Locate the cell with the specified text and output its (X, Y) center coordinate. 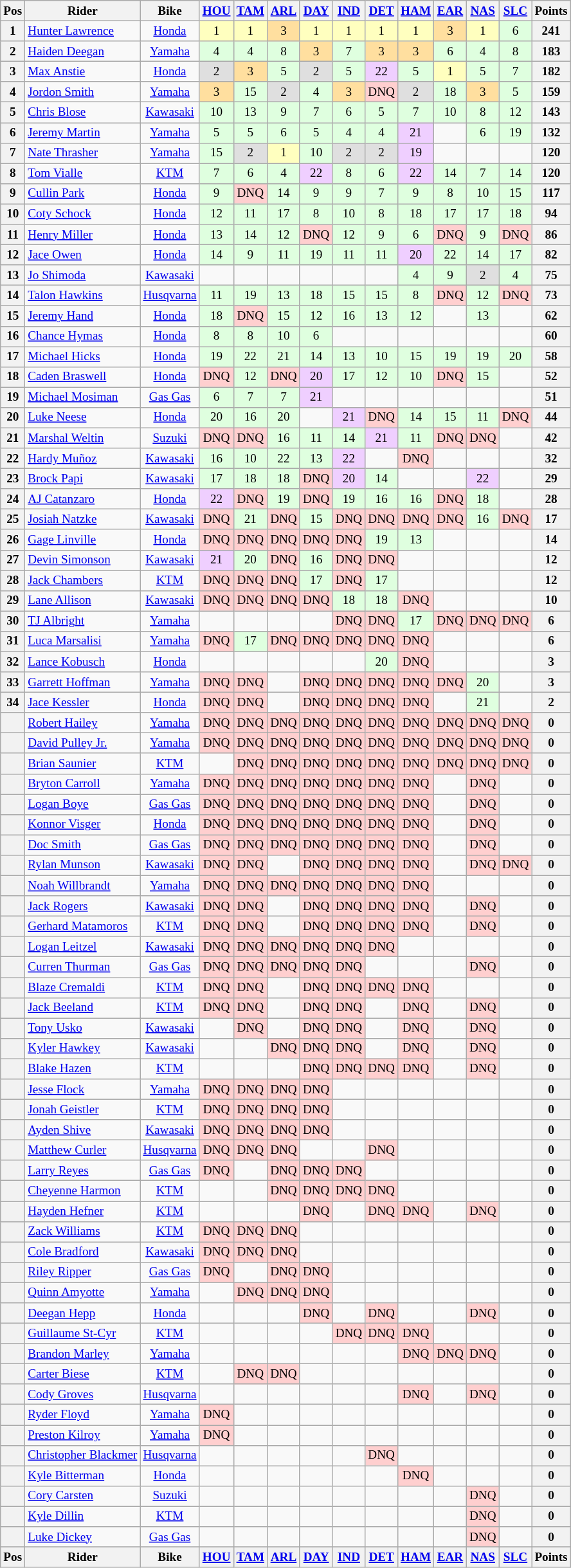
Bryton Carroll (82, 784)
Carter Biese (82, 1374)
Rylan Munson (82, 865)
25 (13, 520)
Riley Ripper (82, 1272)
51 (551, 397)
David Pulley Jr. (82, 743)
58 (551, 356)
Curren Thurman (82, 967)
Jack Chambers (82, 580)
27 (13, 560)
Doc Smith (82, 845)
Luke Dickey (82, 1537)
Gerhard Matamoros (82, 926)
Jace Kessler (82, 702)
Kyle Dillin (82, 1517)
52 (551, 377)
Quinn Amyotte (82, 1293)
Zack Williams (82, 1232)
117 (551, 194)
143 (551, 113)
Michael Hicks (82, 356)
Jeremy Hand (82, 316)
75 (551, 275)
Brock Papi (82, 479)
Christopher Blackmer (82, 1455)
Guillaume St-Cyr (82, 1333)
Marshal Weltin (82, 438)
Robert Hailey (82, 723)
TJ Albright (82, 621)
Lance Kobusch (82, 662)
Lane Allison (82, 601)
132 (551, 132)
Brandon Marley (82, 1354)
Cody Groves (82, 1394)
Cullin Park (82, 194)
42 (551, 438)
Coty Schock (82, 214)
Noah Willbrandt (82, 886)
Michael Mosiman (82, 397)
Blaze Cremaldi (82, 987)
31 (13, 641)
Kyle Bitterman (82, 1476)
Josiah Natzke (82, 520)
Henry Miller (82, 235)
Jesse Flock (82, 1089)
Cole Bradford (82, 1252)
Max Anstie (82, 71)
Hardy Muñoz (82, 459)
Blake Hazen (82, 1069)
159 (551, 92)
Haiden Deegan (82, 51)
73 (551, 296)
Logan Boye (82, 805)
Chance Hymas (82, 336)
Talon Hawkins (82, 296)
Jo Shimoda (82, 275)
Jeremy Martin (82, 132)
Devin Simonson (82, 560)
62 (551, 316)
30 (13, 621)
Jordon Smith (82, 92)
Jack Rogers (82, 906)
Deegan Hepp (82, 1313)
26 (13, 540)
82 (551, 255)
Tom Vialle (82, 174)
Hunter Lawrence (82, 31)
Ayden Shive (82, 1130)
AJ Catanzaro (82, 499)
Konnor Visger (82, 825)
Jonah Geistler (82, 1109)
Gage Linville (82, 540)
Larry Reyes (82, 1171)
Cheyenne Harmon (82, 1191)
Cory Carsten (82, 1496)
Hayden Hefner (82, 1211)
Preston Kilroy (82, 1435)
Luke Neese (82, 417)
94 (551, 214)
33 (13, 682)
23 (13, 479)
Nate Thrasher (82, 153)
24 (13, 499)
Garrett Hoffman (82, 682)
Jace Owen (82, 255)
34 (13, 702)
60 (551, 336)
241 (551, 31)
Matthew Curler (82, 1150)
Kyler Hawkey (82, 1048)
Logan Leitzel (82, 947)
Caden Braswell (82, 377)
Luca Marsalisi (82, 641)
182 (551, 71)
Tony Usko (82, 1028)
Ryder Floyd (82, 1415)
86 (551, 235)
Chris Blose (82, 113)
183 (551, 51)
Jack Beeland (82, 1008)
44 (551, 417)
Brian Saunier (82, 763)
